Extract the [X, Y] coordinate from the center of the cell holding the provided text.  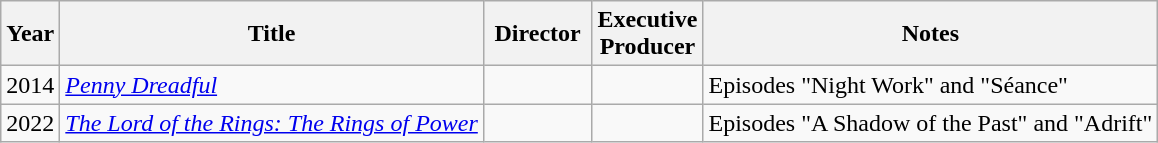
Episodes "A Shadow of the Past" and "Adrift" [930, 123]
Notes [930, 34]
ExecutiveProducer [648, 34]
Director [538, 34]
The Lord of the Rings: The Rings of Power [272, 123]
Year [30, 34]
2022 [30, 123]
Penny Dreadful [272, 85]
Title [272, 34]
2014 [30, 85]
Episodes "Night Work" and "Séance" [930, 85]
